Search for the cell housing the specified text and yield its [X, Y] center coordinate. 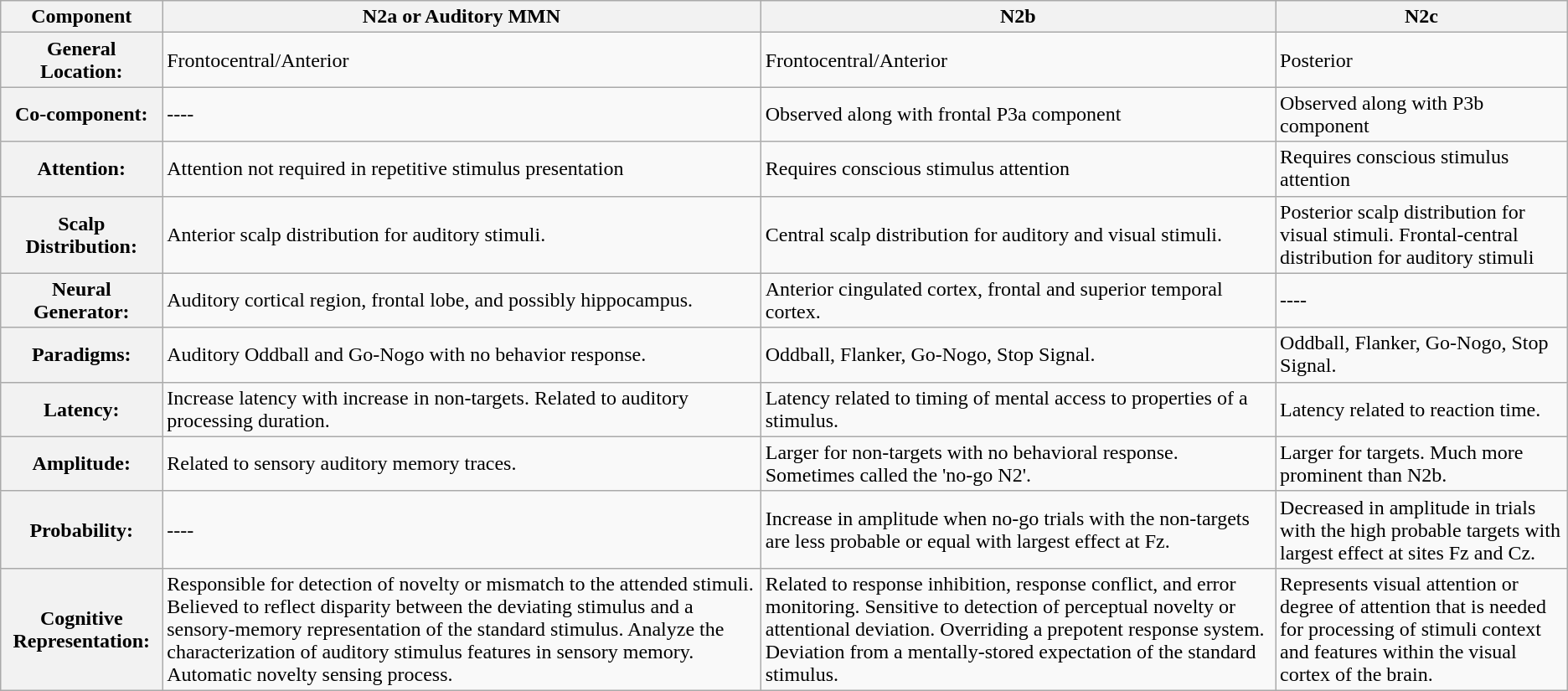
Latency related to timing of mental access to properties of a stimulus. [1018, 409]
Posterior scalp distribution for visual stimuli. Frontal-central distribution for auditory stimuli [1422, 235]
Posterior [1422, 60]
N2a or Auditory MMN [462, 17]
Central scalp distribution for auditory and visual stimuli. [1018, 235]
Larger for non-targets with no behavioral response. Sometimes called the 'no-go N2'. [1018, 464]
Auditory Oddball and Go-Nogo with no behavior response. [462, 355]
N2c [1422, 17]
Related to sensory auditory memory traces. [462, 464]
Increase in amplitude when no-go trials with the non-targets are less probable or equal with largest effect at Fz. [1018, 529]
Anterior cingulated cortex, frontal and superior temporal cortex. [1018, 300]
Amplitude: [82, 464]
Attention: [82, 169]
Larger for targets. Much more prominent than N2b. [1422, 464]
Decreased in amplitude in trials with the high probable targets with largest effect at sites Fz and Cz. [1422, 529]
Latency related to reaction time. [1422, 409]
Auditory cortical region, frontal lobe, and possibly hippocampus. [462, 300]
Observed along with frontal P3a component [1018, 114]
Observed along with P3b component [1422, 114]
Anterior scalp distribution for auditory stimuli. [462, 235]
Scalp Distribution: [82, 235]
Probability: [82, 529]
Paradigms: [82, 355]
General Location: [82, 60]
Increase latency with increase in non-targets. Related to auditory processing duration. [462, 409]
N2b [1018, 17]
Attention not required in repetitive stimulus presentation [462, 169]
Co-component: [82, 114]
Component [82, 17]
Latency: [82, 409]
Neural Generator: [82, 300]
Cognitive Representation: [82, 629]
